Return the (X, Y) coordinate for the center point of the cell that contains the specified text.  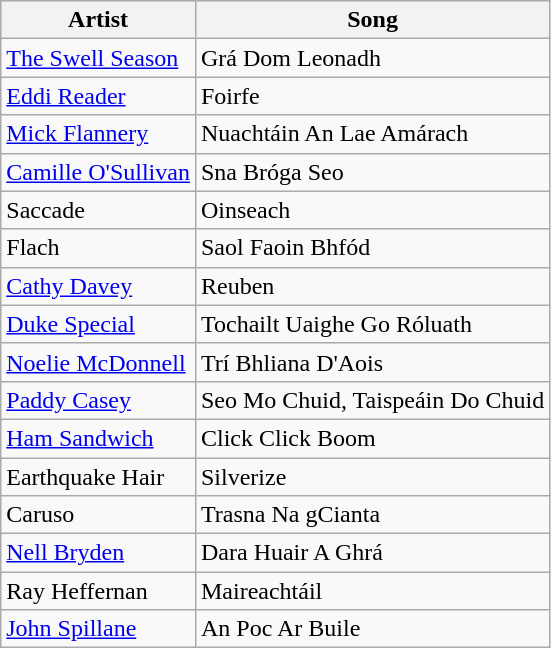
Caruso (98, 515)
John Spillane (98, 629)
Artist (98, 20)
Maireachtáil (372, 591)
Saol Faoin Bhfód (372, 248)
Paddy Casey (98, 400)
Nell Bryden (98, 553)
Dara Huair A Ghrá (372, 553)
Cathy Davey (98, 286)
Flach (98, 248)
Song (372, 20)
Saccade (98, 210)
Oinseach (372, 210)
Nuachtáin An Lae Amárach (372, 134)
Eddi Reader (98, 96)
Grá Dom Leonadh (372, 58)
Seo Mo Chuid, Taispeáin Do Chuid (372, 400)
Mick Flannery (98, 134)
Noelie McDonnell (98, 362)
The Swell Season (98, 58)
Earthquake Hair (98, 477)
Foirfe (372, 96)
Click Click Boom (372, 438)
Silverize (372, 477)
Ham Sandwich (98, 438)
Tochailt Uaighe Go Róluath (372, 324)
Trí Bhliana D'Aois (372, 362)
An Poc Ar Buile (372, 629)
Duke Special (98, 324)
Sna Bróga Seo (372, 172)
Camille O'Sullivan (98, 172)
Ray Heffernan (98, 591)
Reuben (372, 286)
Trasna Na gCianta (372, 515)
